Pinpoint the cell where the given text exists, returning its [X, Y] midpoint coordinate. 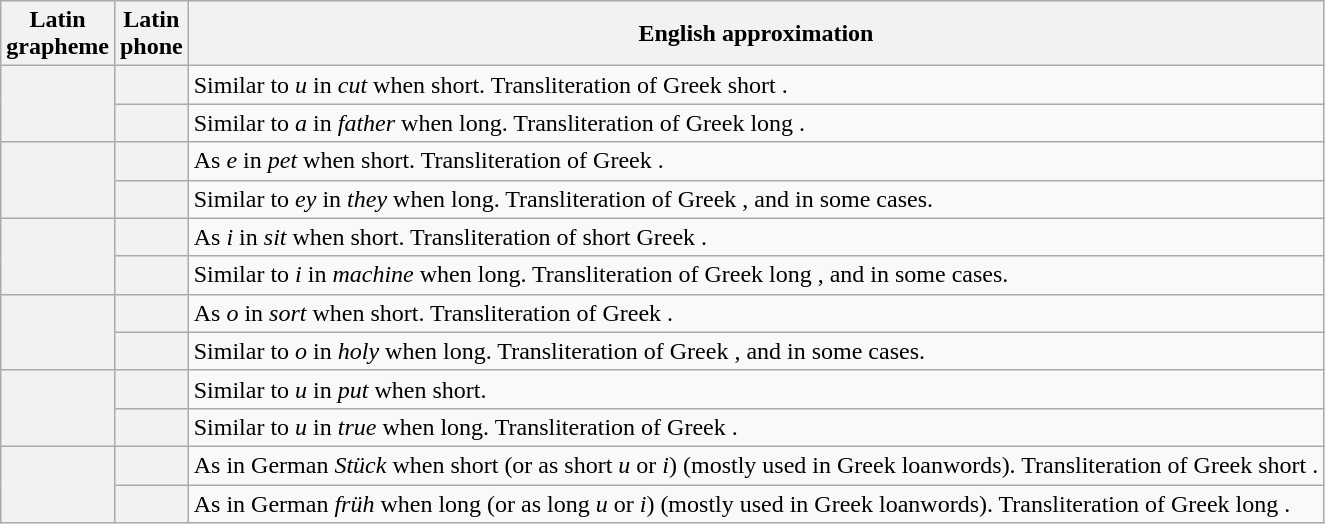
As in German Stück when short (or as short u or i) (mostly used in Greek loanwords). Transliteration of Greek short . [756, 465]
As e in pet when short. Transliteration of Greek . [756, 161]
English approximation [756, 34]
Similar to u in cut when short. Transliteration of Greek short . [756, 85]
As i in sit when short. Transliteration of short Greek . [756, 237]
Similar to u in true when long. Transliteration of Greek . [756, 427]
Latinphone [151, 34]
Similar to ey in they when long. Transliteration of Greek , and in some cases. [756, 199]
Similar to a in father when long. Transliteration of Greek long . [756, 123]
As o in sort when short. Transliteration of Greek . [756, 313]
As in German früh when long (or as long u or i) (mostly used in Greek loanwords). Transliteration of Greek long . [756, 503]
Similar to o in holy when long. Transliteration of Greek , and in some cases. [756, 351]
Similar to i in machine when long. Transliteration of Greek long , and in some cases. [756, 275]
Latingrapheme [58, 34]
Similar to u in put when short. [756, 389]
